Detect which cell encompasses the target text, then output its [X, Y] center coordinate. 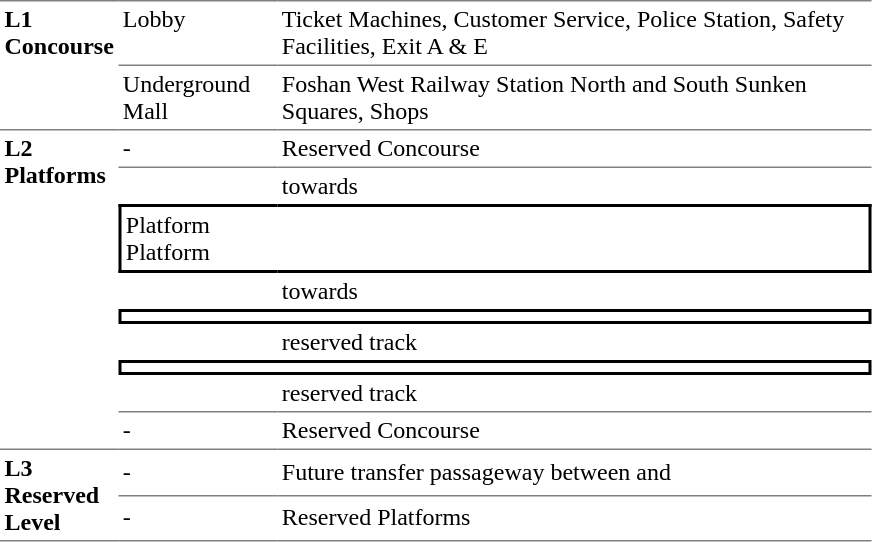
Lobby [198, 33]
Reserved Platforms [574, 519]
Platform Platform [198, 238]
Ticket Machines, Customer Service, Police Station, Safety Facilities, Exit A & E [574, 33]
Underground Mall [198, 98]
L2Platforms [59, 290]
L3Reserved Level [59, 496]
Foshan West Railway Station North and South Sunken Squares, Shops [574, 98]
Future transfer passageway between and [574, 473]
L1Concourse [59, 65]
